Extract the (X, Y) coordinate from the center of the cell holding the provided text.  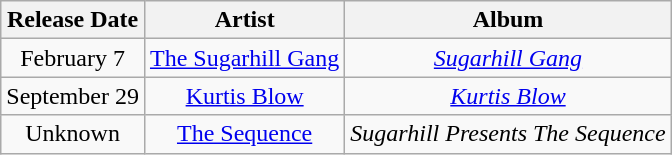
The Sequence (244, 134)
February 7 (73, 58)
Artist (244, 20)
Album (508, 20)
Release Date (73, 20)
September 29 (73, 96)
The Sugarhill Gang (244, 58)
Unknown (73, 134)
Sugarhill Presents The Sequence (508, 134)
Sugarhill Gang (508, 58)
